Pinpoint the cell where the given text exists, returning its (x, y) midpoint coordinate. 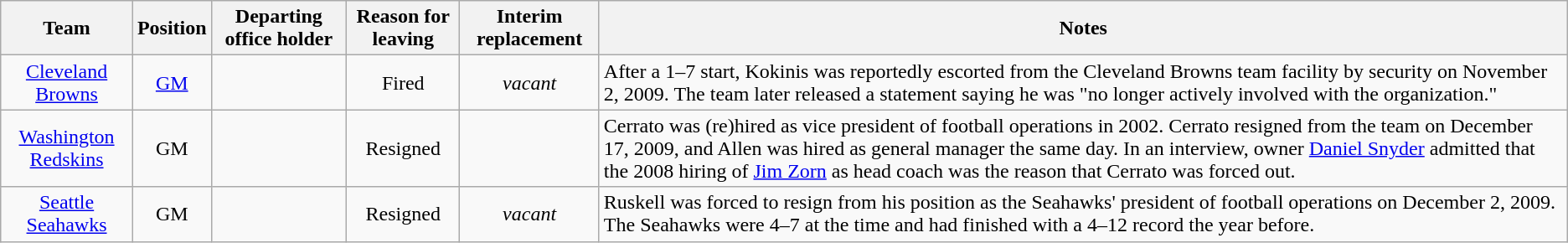
Washington Redskins (67, 148)
Seattle Seahawks (67, 215)
Interim replacement (529, 28)
Departing office holder (279, 28)
Fired (404, 82)
Notes (1083, 28)
Team (67, 28)
Cleveland Browns (67, 82)
Reason for leaving (404, 28)
Position (172, 28)
